Extract the (X, Y) coordinate from the center of the cell holding the provided text.  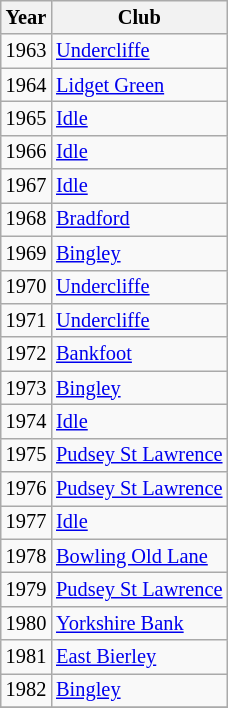
1967 (26, 186)
1970 (26, 287)
1966 (26, 152)
1980 (26, 623)
Lidget Green (139, 85)
1981 (26, 657)
East Bierley (139, 657)
1964 (26, 85)
1975 (26, 455)
Year (26, 17)
1968 (26, 219)
1977 (26, 522)
1963 (26, 51)
Bowling Old Lane (139, 556)
Bradford (139, 219)
1979 (26, 589)
1972 (26, 354)
1976 (26, 489)
Bankfoot (139, 354)
Club (139, 17)
1982 (26, 690)
1971 (26, 320)
1978 (26, 556)
1973 (26, 388)
Yorkshire Bank (139, 623)
1974 (26, 421)
1965 (26, 118)
1969 (26, 253)
